Find where the given text appears and provide that cell's center as [X, Y] coordinate. 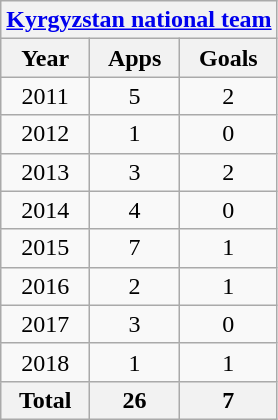
4 [135, 210]
Kyrgyzstan national team [139, 20]
2014 [46, 210]
5 [135, 96]
Total [46, 400]
26 [135, 400]
Goals [229, 58]
2016 [46, 286]
2011 [46, 96]
2017 [46, 324]
Apps [135, 58]
2013 [46, 172]
2012 [46, 134]
Year [46, 58]
2018 [46, 362]
2015 [46, 248]
